Search for the cell housing the specified text and yield its [x, y] center coordinate. 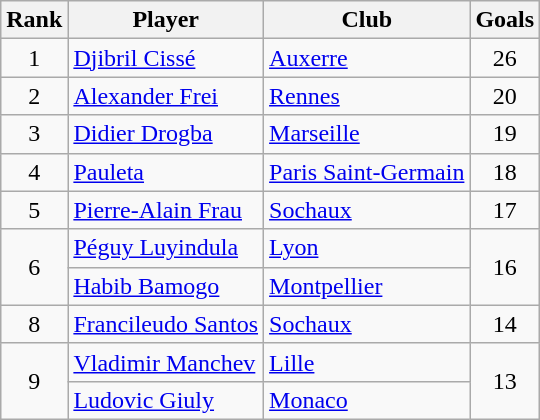
Rank [34, 20]
Goals [505, 20]
18 [505, 172]
13 [505, 381]
Lille [367, 362]
Auxerre [367, 58]
Lyon [367, 248]
Pauleta [166, 172]
Club [367, 20]
16 [505, 267]
19 [505, 134]
Paris Saint-Germain [367, 172]
2 [34, 96]
Alexander Frei [166, 96]
Rennes [367, 96]
Marseille [367, 134]
Monaco [367, 400]
1 [34, 58]
Habib Bamogo [166, 286]
5 [34, 210]
9 [34, 381]
Djibril Cissé [166, 58]
26 [505, 58]
8 [34, 324]
Vladimir Manchev [166, 362]
17 [505, 210]
Montpellier [367, 286]
Péguy Luyindula [166, 248]
Pierre-Alain Frau [166, 210]
3 [34, 134]
6 [34, 267]
Francileudo Santos [166, 324]
Player [166, 20]
20 [505, 96]
14 [505, 324]
4 [34, 172]
Ludovic Giuly [166, 400]
Didier Drogba [166, 134]
